Detect which cell encompasses the target text, then output its [X, Y] center coordinate. 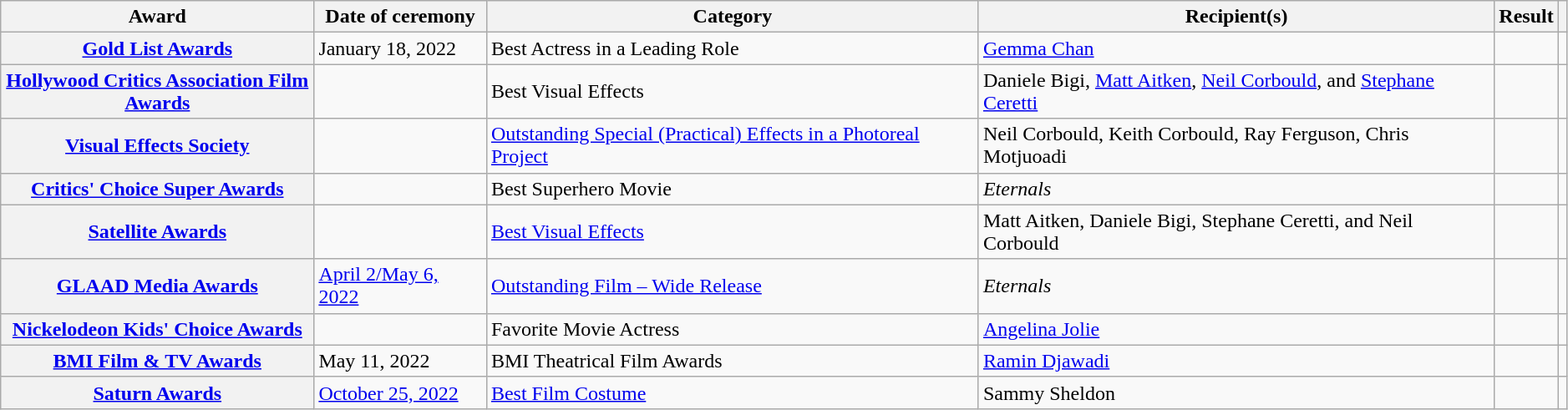
October 25, 2022 [401, 392]
Award [157, 17]
April 2/May 6, 2022 [401, 286]
Favorite Movie Actress [732, 329]
Gemma Chan [1236, 48]
GLAAD Media Awards [157, 286]
Outstanding Film – Wide Release [732, 286]
May 11, 2022 [401, 361]
Date of ceremony [401, 17]
Recipient(s) [1236, 17]
Neil Corbould, Keith Corbould, Ray Ferguson, Chris Motjuoadi [1236, 145]
Nickelodeon Kids' Choice Awards [157, 329]
January 18, 2022 [401, 48]
Best Actress in a Leading Role [732, 48]
Gold List Awards [157, 48]
Best Superhero Movie [732, 189]
Critics' Choice Super Awards [157, 189]
Matt Aitken, Daniele Bigi, Stephane Ceretti, and Neil Corbould [1236, 232]
Outstanding Special (Practical) Effects in a Photoreal Project [732, 145]
Visual Effects Society [157, 145]
Angelina Jolie [1236, 329]
Ramin Djawadi [1236, 361]
BMI Film & TV Awards [157, 361]
Category [732, 17]
BMI Theatrical Film Awards [732, 361]
Satellite Awards [157, 232]
Result [1526, 17]
Saturn Awards [157, 392]
Daniele Bigi, Matt Aitken, Neil Corbould, and Stephane Ceretti [1236, 92]
Hollywood Critics Association Film Awards [157, 92]
Sammy Sheldon [1236, 392]
Best Film Costume [732, 392]
